Provide the [X, Y] coordinate of the cell's center where the given text is located.  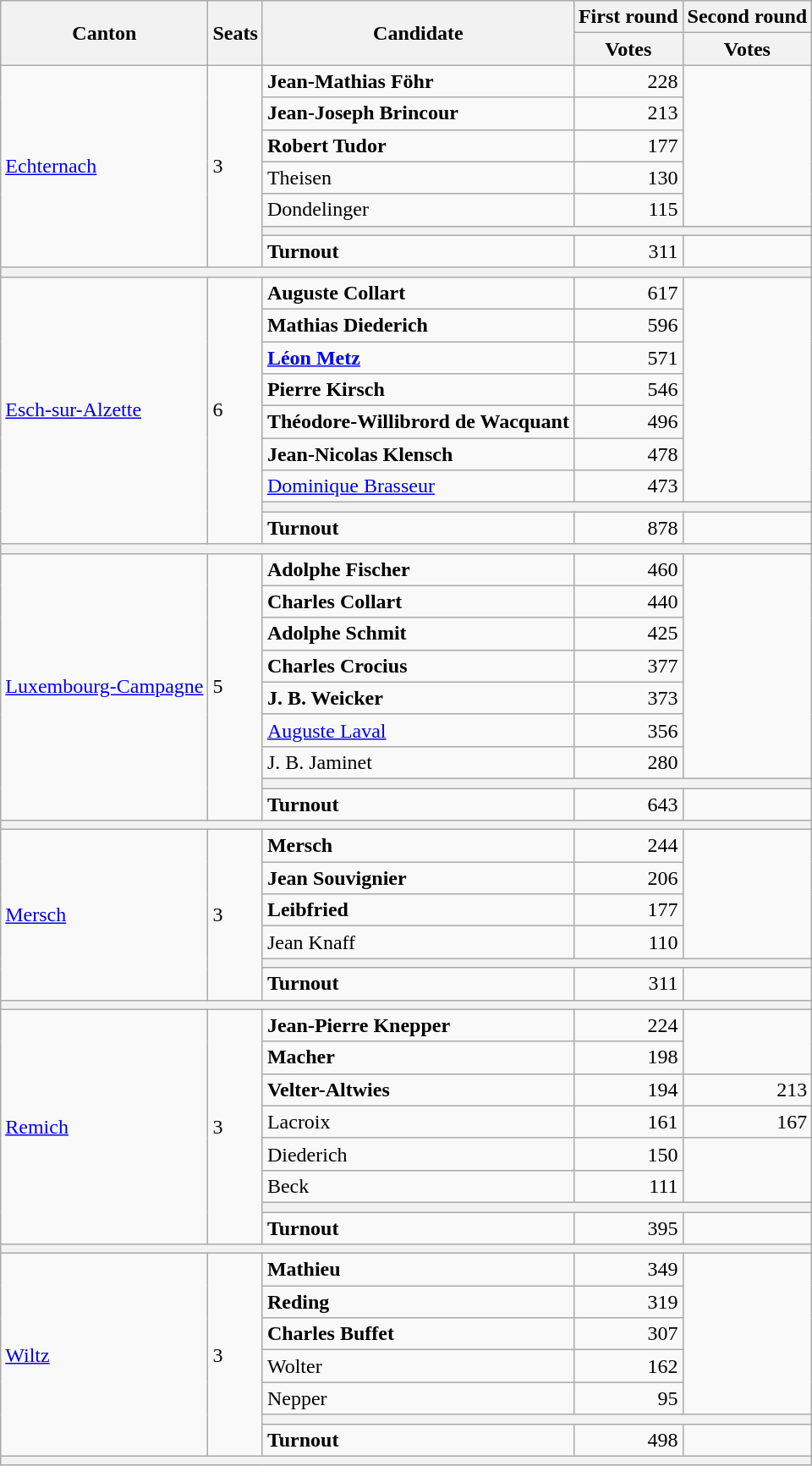
Charles Crocius [418, 666]
307 [628, 1334]
Echternach [105, 166]
546 [628, 390]
Jean-Joseph Brincour [418, 113]
111 [628, 1186]
878 [628, 528]
Mathias Diederich [418, 325]
460 [628, 569]
Mathieu [418, 1270]
319 [628, 1302]
Candidate [418, 33]
478 [628, 454]
571 [628, 358]
Dominique Brasseur [418, 486]
Luxembourg-Campagne [105, 687]
95 [628, 1398]
194 [628, 1090]
Robert Tudor [418, 146]
596 [628, 325]
373 [628, 698]
440 [628, 601]
Théodore-Willibrord de Wacquant [418, 422]
Auguste Collart [418, 293]
Jean Knaff [418, 942]
162 [628, 1366]
425 [628, 634]
Wolter [418, 1366]
Leibfried [418, 910]
161 [628, 1122]
6 [235, 410]
J. B. Jaminet [418, 762]
5 [235, 687]
130 [628, 178]
Adolphe Schmit [418, 634]
Lacroix [418, 1122]
473 [628, 486]
206 [628, 878]
356 [628, 730]
Nepper [418, 1398]
Charles Buffet [418, 1334]
Velter-Altwies [418, 1090]
617 [628, 293]
377 [628, 666]
395 [628, 1227]
496 [628, 422]
Jean Souvignier [418, 878]
Dondelinger [418, 210]
Jean-Nicolas Klensch [418, 454]
110 [628, 942]
244 [628, 846]
349 [628, 1270]
Adolphe Fischer [418, 569]
643 [628, 804]
280 [628, 762]
Beck [418, 1186]
150 [628, 1154]
Auguste Laval [418, 730]
Canton [105, 33]
224 [628, 1025]
Jean-Mathias Föhr [418, 81]
Remich [105, 1127]
Pierre Kirsch [418, 390]
498 [628, 1440]
Theisen [418, 178]
Léon Metz [418, 358]
Seats [235, 33]
Wiltz [105, 1355]
167 [748, 1122]
Charles Collart [418, 601]
Jean-Pierre Knepper [418, 1025]
Diederich [418, 1154]
Macher [418, 1057]
228 [628, 81]
115 [628, 210]
Esch-sur-Alzette [105, 410]
Reding [418, 1302]
First round [628, 17]
Second round [748, 17]
198 [628, 1057]
J. B. Weicker [418, 698]
